Output the (X, Y) coordinate of the center of the cell containing the given text.  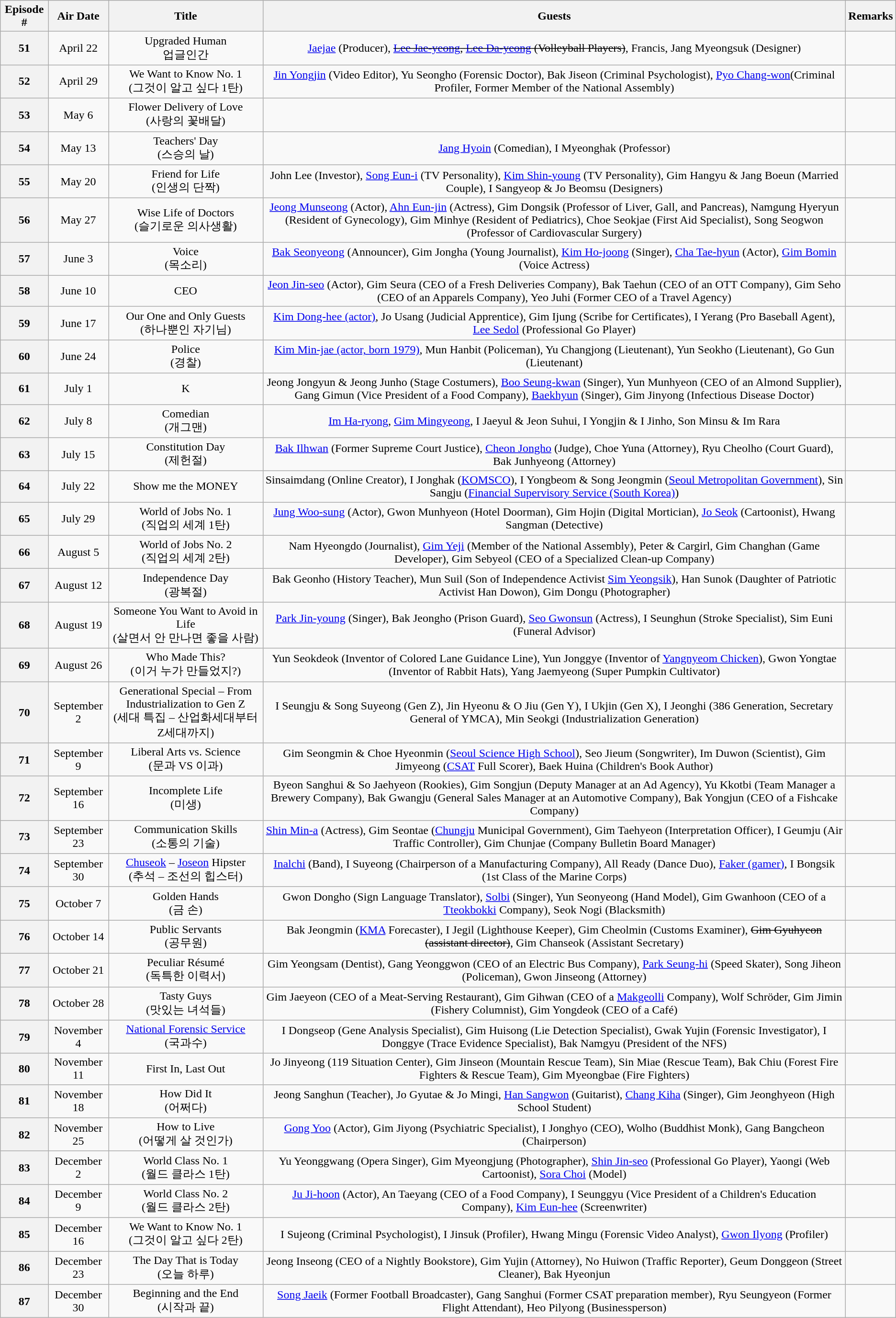
Yu Yeonggwang (Opera Singer), Gim Myeongjung (Photographer), Shin Jin-seo (Professional Go Player), Yaongi (Web Cartoonist), Sora Choi (Model) (554, 1168)
Inalchi (Band), I Suyeong (Chairperson of a Manufacturing Company), All Ready (Dance Duo), Faker (gamer), I Bongsik (1st Class of the Marine Corps) (554, 870)
October 7 (78, 903)
80 (24, 1069)
October 28 (78, 1003)
Kim Min-jae (actor, born 1979), Mun Hanbit (Policeman), Yu Changjong (Lieutenant), Yun Seokho (Lieutenant), Go Gun (Lieutenant) (554, 357)
72 (24, 798)
85 (24, 1234)
National Forensic Service(국과수) (186, 1037)
The Day That is Today(오늘 하루) (186, 1268)
64 (24, 486)
K (186, 389)
September 30 (78, 870)
51 (24, 48)
Peculiar Résumé(독특한 이력서) (186, 970)
July 8 (78, 421)
October 21 (78, 970)
65 (24, 519)
We Want to Know No. 1(그것이 알고 싶다 1탄) (186, 81)
Episode # (24, 16)
Upgraded Human업글인간 (186, 48)
September 16 (78, 798)
79 (24, 1037)
May 27 (78, 220)
July 1 (78, 389)
May 6 (78, 115)
World of Jobs No. 2(직업의 세계 2탄) (186, 552)
We Want to Know No. 1(그것이 알고 싶다 2탄) (186, 1234)
69 (24, 665)
55 (24, 181)
Ju Ji-hoon (Actor), An Taeyang (CEO of a Food Company), I Seunggyu (Vice President of a Children's Education Company), Kim Eun-hee (Screenwriter) (554, 1201)
November 4 (78, 1037)
62 (24, 421)
Generational Special – From Industrialization to Gen Z(세대 특집 – 산업화세대부터 Z세대까지) (186, 712)
Park Jin-young (Singer), Bak Jeongho (Prison Guard), Seo Gwonsun (Actress), I Seunghun (Stroke Specialist), Sim Euni (Funeral Advisor) (554, 625)
June 3 (78, 259)
59 (24, 323)
Jaejae (Producer), Lee Jae-yeong, Lee Da-yeong (Volleyball Players), Francis, Jang Myeongsuk (Designer) (554, 48)
I Sujeong (Criminal Psychologist), I Jinsuk (Profiler), Hwang Mingu (Forensic Video Analyst), Gwon Ilyong (Profiler) (554, 1234)
57 (24, 259)
July 15 (78, 454)
Public Servants(공무원) (186, 937)
83 (24, 1168)
Golden Hands(금 손) (186, 903)
70 (24, 712)
June 10 (78, 291)
Constitution Day(제헌절) (186, 454)
November 18 (78, 1101)
How to Live(어떻게 살 것인가) (186, 1135)
Bak Seonyeong (Announcer), Gim Jongha (Young Journalist), Kim Ho-joong (Singer), Cha Tae-hyun (Actor), Gim Bomin (Voice Actress) (554, 259)
Liberal Arts vs. Science(문과 VS 이과) (186, 760)
73 (24, 837)
84 (24, 1201)
June 17 (78, 323)
April 29 (78, 81)
82 (24, 1135)
68 (24, 625)
Guests (554, 16)
December 16 (78, 1234)
August 19 (78, 625)
World Class No. 1(월드 클라스 1탄) (186, 1168)
November 11 (78, 1069)
Voice(목소리) (186, 259)
54 (24, 148)
77 (24, 970)
CEO (186, 291)
61 (24, 389)
87 (24, 1301)
April 22 (78, 48)
First In, Last Out (186, 1069)
September 2 (78, 712)
September 9 (78, 760)
August 5 (78, 552)
71 (24, 760)
Incomplete Life(미생) (186, 798)
How Did It(어쩌다) (186, 1101)
66 (24, 552)
58 (24, 291)
Police(경찰) (186, 357)
May 20 (78, 181)
Flower Delivery of Love(사랑의 꽃배달) (186, 115)
Friend for Life(인생의 단짝) (186, 181)
67 (24, 586)
Show me the MONEY (186, 486)
Someone You Want to Avoid in Life(살면서 안 만나면 좋을 사람) (186, 625)
Our One and Only Guests(하나뿐인 자기님) (186, 323)
December 23 (78, 1268)
Independence Day(광복절) (186, 586)
53 (24, 115)
Bak Ilhwan (Former Supreme Court Justice), Cheon Jongho (Judge), Choe Yuna (Attorney), Ryu Cheolho (Court Guard), Bak Junhyeong (Attorney) (554, 454)
Remarks (871, 16)
Jang Hyoin (Comedian), I Myeonghak (Professor) (554, 148)
76 (24, 937)
81 (24, 1101)
Comedian(개그맨) (186, 421)
Jeong Sanghun (Teacher), Jo Gyutae & Jo Mingi, Han Sangwon (Guitarist), Chang Kiha (Singer), Gim Jeonghyeon (High School Student) (554, 1101)
July 29 (78, 519)
Tasty Guys(맛있는 녀석들) (186, 1003)
May 13 (78, 148)
October 14 (78, 937)
September 23 (78, 837)
Gong Yoo (Actor), Gim Jiyong (Psychiatric Specialist), I Jonghyo (CEO), Wolho (Buddhist Monk), Gang Bangcheon (Chairperson) (554, 1135)
86 (24, 1268)
Air Date (78, 16)
Jeong Inseong (CEO of a Nightly Bookstore), Gim Yujin (Attorney), No Huiwon (Traffic Reporter), Geum Donggeon (Street Cleaner), Bak Hyeonjun (554, 1268)
July 22 (78, 486)
Wise Life of Doctors(슬기로운 의사생활) (186, 220)
November 25 (78, 1135)
52 (24, 81)
56 (24, 220)
Title (186, 16)
August 26 (78, 665)
Chuseok – Joseon Hipster(추석 – 조선의 힙스터) (186, 870)
December 30 (78, 1301)
Jung Woo-sung (Actor), Gwon Munhyeon (Hotel Doorman), Gim Hojin (Digital Mortician), Jo Seok (Cartoonist), Hwang Sangman (Detective) (554, 519)
63 (24, 454)
Who Made This?(이거 누가 만들었지?) (186, 665)
74 (24, 870)
75 (24, 903)
Communication Skills(소통의 기술) (186, 837)
Teachers' Day(스승의 날) (186, 148)
78 (24, 1003)
August 12 (78, 586)
December 9 (78, 1201)
60 (24, 357)
December 2 (78, 1168)
World Class No. 2(월드 클라스 2탄) (186, 1201)
June 24 (78, 357)
World of Jobs No. 1(직업의 세계 1탄) (186, 519)
Im Ha-ryong, Gim Mingyeong, I Jaeyul & Jeon Suhui, I Yongjin & I Jinho, Son Minsu & Im Rara (554, 421)
Beginning and the End(시작과 끝) (186, 1301)
